Return the (x, y) coordinate for the center point of the cell that contains the specified text.  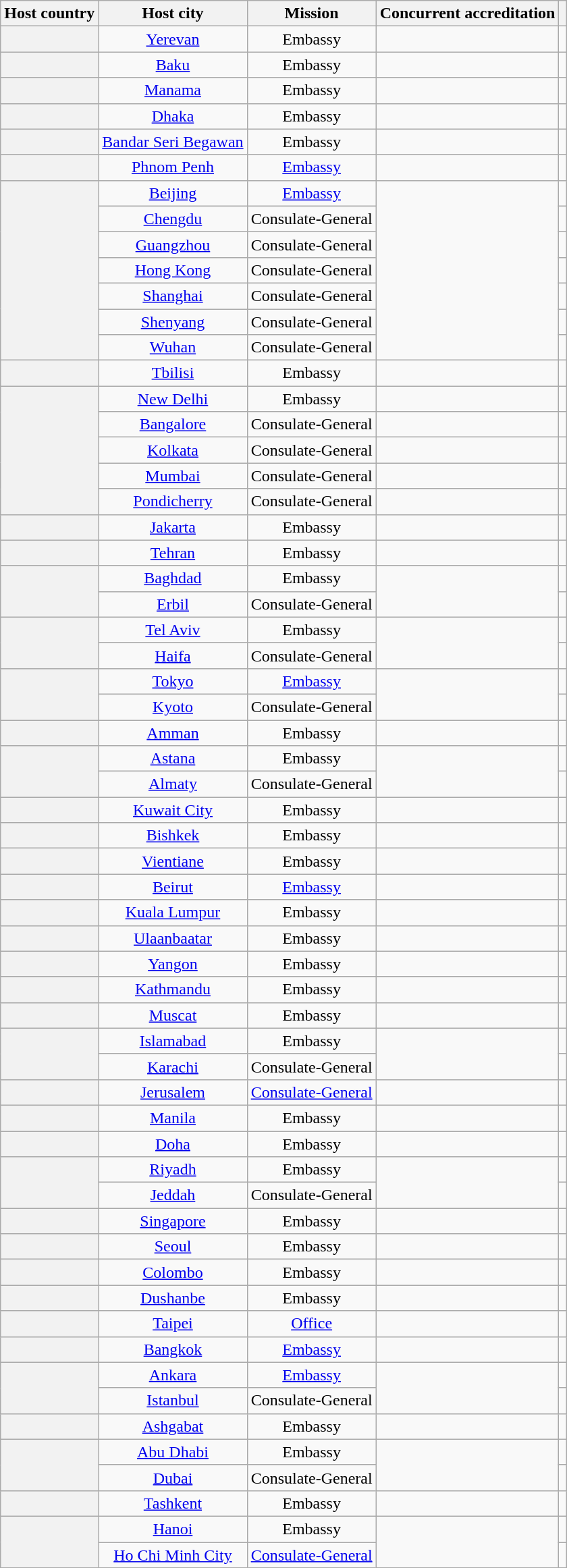
New Delhi (173, 399)
Dubai (173, 1478)
Singapore (173, 1221)
Karachi (173, 1066)
Islamabad (173, 1041)
Jakarta (173, 527)
Shanghai (173, 296)
Tbilisi (173, 373)
Host country (50, 13)
Tokyo (173, 681)
Colombo (173, 1272)
Ashgabat (173, 1426)
Riyadh (173, 1170)
Kuala Lumpur (173, 913)
Yerevan (173, 39)
Baku (173, 65)
Beijing (173, 193)
Haifa (173, 655)
Manila (173, 1118)
Kolkata (173, 450)
Muscat (173, 1015)
Tehran (173, 553)
Jeddah (173, 1195)
Beirut (173, 887)
Vientiane (173, 861)
Wuhan (173, 348)
Chengdu (173, 219)
Almaty (173, 784)
Kuwait City (173, 810)
Concurrent accreditation (467, 13)
Mumbai (173, 476)
Jerusalem (173, 1092)
Yangon (173, 964)
Tel Aviv (173, 630)
Manama (173, 90)
Ankara (173, 1375)
Tashkent (173, 1503)
Host city (173, 13)
Seoul (173, 1247)
Hong Kong (173, 270)
Guangzhou (173, 244)
Bandar Seri Begawan (173, 142)
Dushanbe (173, 1298)
Baghdad (173, 578)
Mission (312, 13)
Amman (173, 732)
Ho Chi Minh City (173, 1555)
Abu Dhabi (173, 1452)
Erbil (173, 604)
Shenyang (173, 322)
Doha (173, 1144)
Pondicherry (173, 502)
Office (312, 1324)
Hanoi (173, 1529)
Kathmandu (173, 990)
Bishkek (173, 836)
Astana (173, 759)
Dhaka (173, 116)
Taipei (173, 1324)
Kyoto (173, 707)
Istanbul (173, 1401)
Bangkok (173, 1349)
Ulaanbaatar (173, 938)
Phnom Penh (173, 167)
Bangalore (173, 425)
